Detect which cell encompasses the target text, then output its [X, Y] center coordinate. 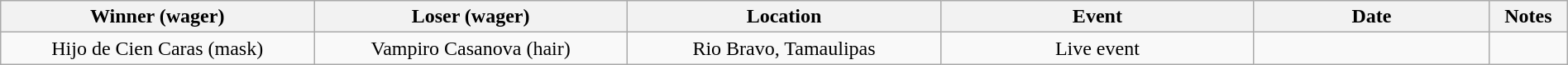
Winner (wager) [157, 17]
Loser (wager) [471, 17]
Hijo de Cien Caras (mask) [157, 48]
Location [784, 17]
Rio Bravo, Tamaulipas [784, 48]
Event [1097, 17]
Notes [1528, 17]
Live event [1097, 48]
Vampiro Casanova (hair) [471, 48]
Date [1371, 17]
